Provide the (X, Y) coordinate of the cell's center where the given text is located.  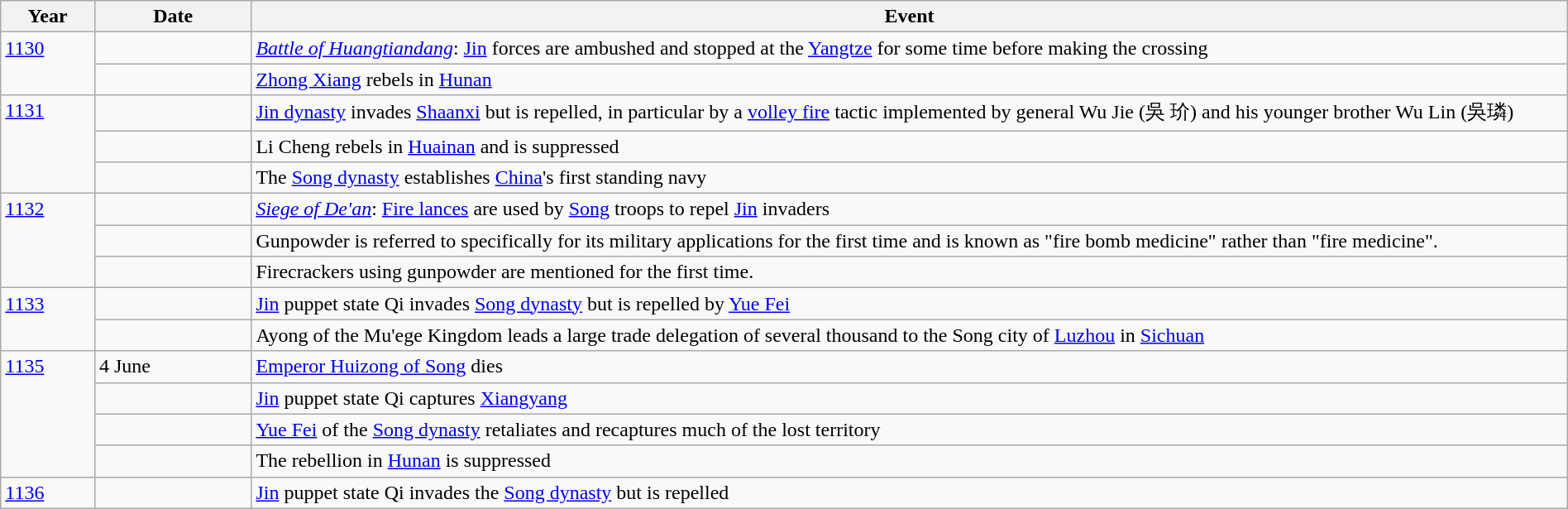
Ayong of the Mu'ege Kingdom leads a large trade delegation of several thousand to the Song city of Luzhou in Sichuan (910, 335)
Jin puppet state Qi invades Song dynasty but is repelled by Yue Fei (910, 304)
Year (48, 17)
1133 (48, 319)
The Song dynasty establishes China's first standing navy (910, 178)
Siege of De'an: Fire lances are used by Song troops to repel Jin invaders (910, 209)
1132 (48, 241)
Li Cheng rebels in Huainan and is suppressed (910, 146)
1131 (48, 144)
Jin puppet state Qi captures Xiangyang (910, 398)
Yue Fei of the Song dynasty retaliates and recaptures much of the lost territory (910, 430)
Zhong Xiang rebels in Hunan (910, 79)
Event (910, 17)
Date (172, 17)
Emperor Huizong of Song dies (910, 367)
1136 (48, 492)
The rebellion in Hunan is suppressed (910, 461)
1135 (48, 414)
Firecrackers using gunpowder are mentioned for the first time. (910, 272)
4 June (172, 367)
Battle of Huangtiandang: Jin forces are ambushed and stopped at the Yangtze for some time before making the crossing (910, 48)
Jin puppet state Qi invades the Song dynasty but is repelled (910, 492)
1130 (48, 64)
